Determine the [x, y] coordinate at the center of the cell enclosing the given text.  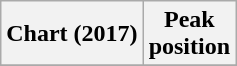
Chart (2017) [72, 34]
Peakposition [189, 34]
